For the text-containing cell, return its midpoint in [x, y] coordinate format. 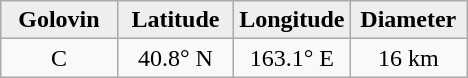
C [59, 58]
Golovin [59, 20]
Longitude [292, 20]
Latitude [175, 20]
40.8° N [175, 58]
Diameter [408, 20]
163.1° E [292, 58]
16 km [408, 58]
